Return (x, y) of the center of cell containing provided text 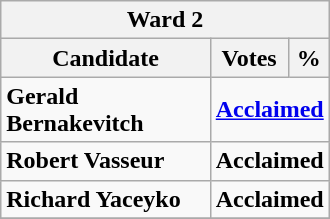
Richard Yaceyko (106, 199)
Candidate (106, 58)
Gerald Bernakevitch (106, 110)
Robert Vasseur (106, 161)
Votes (249, 58)
Ward 2 (165, 20)
% (308, 58)
